Detect which cell encompasses the target text, then output its [x, y] center coordinate. 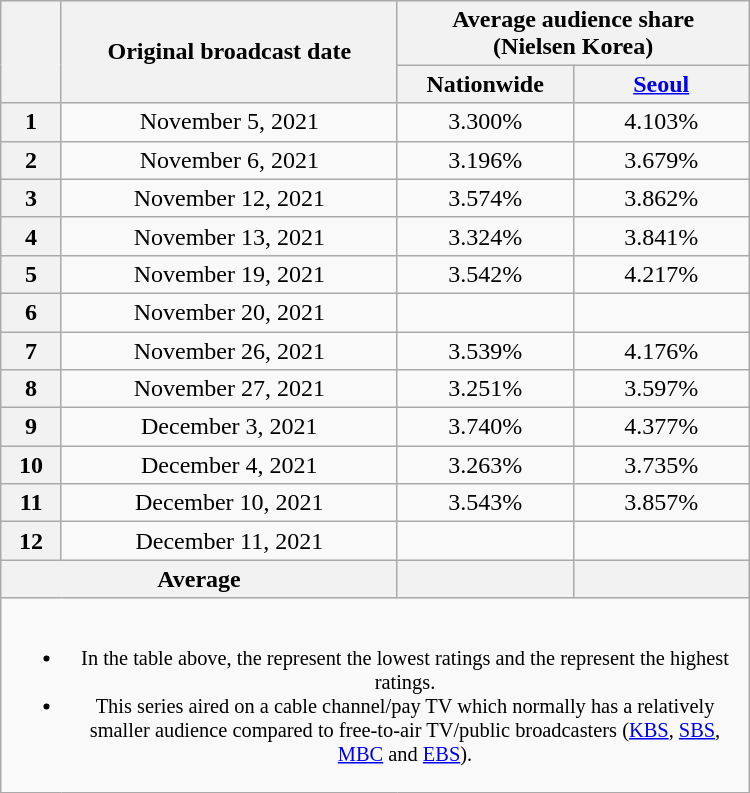
10 [32, 465]
November 5, 2021 [229, 122]
9 [32, 427]
12 [32, 541]
3.862% [661, 198]
November 12, 2021 [229, 198]
2 [32, 160]
December 11, 2021 [229, 541]
November 20, 2021 [229, 312]
4.217% [661, 274]
November 26, 2021 [229, 351]
November 27, 2021 [229, 389]
November 13, 2021 [229, 236]
3.574% [485, 198]
3.543% [485, 503]
3.324% [485, 236]
11 [32, 503]
3.300% [485, 122]
3.679% [661, 160]
4.103% [661, 122]
3.597% [661, 389]
Average [199, 579]
3.539% [485, 351]
3.196% [485, 160]
4 [32, 236]
Nationwide [485, 84]
7 [32, 351]
Average audience share(Nielsen Korea) [573, 32]
5 [32, 274]
3.263% [485, 465]
3 [32, 198]
1 [32, 122]
3.841% [661, 236]
8 [32, 389]
November 19, 2021 [229, 274]
4.176% [661, 351]
Original broadcast date [229, 52]
3.542% [485, 274]
3.857% [661, 503]
6 [32, 312]
November 6, 2021 [229, 160]
3.735% [661, 465]
Seoul [661, 84]
4.377% [661, 427]
December 3, 2021 [229, 427]
3.251% [485, 389]
December 10, 2021 [229, 503]
3.740% [485, 427]
December 4, 2021 [229, 465]
